Return (X, Y) of the center of cell containing provided text 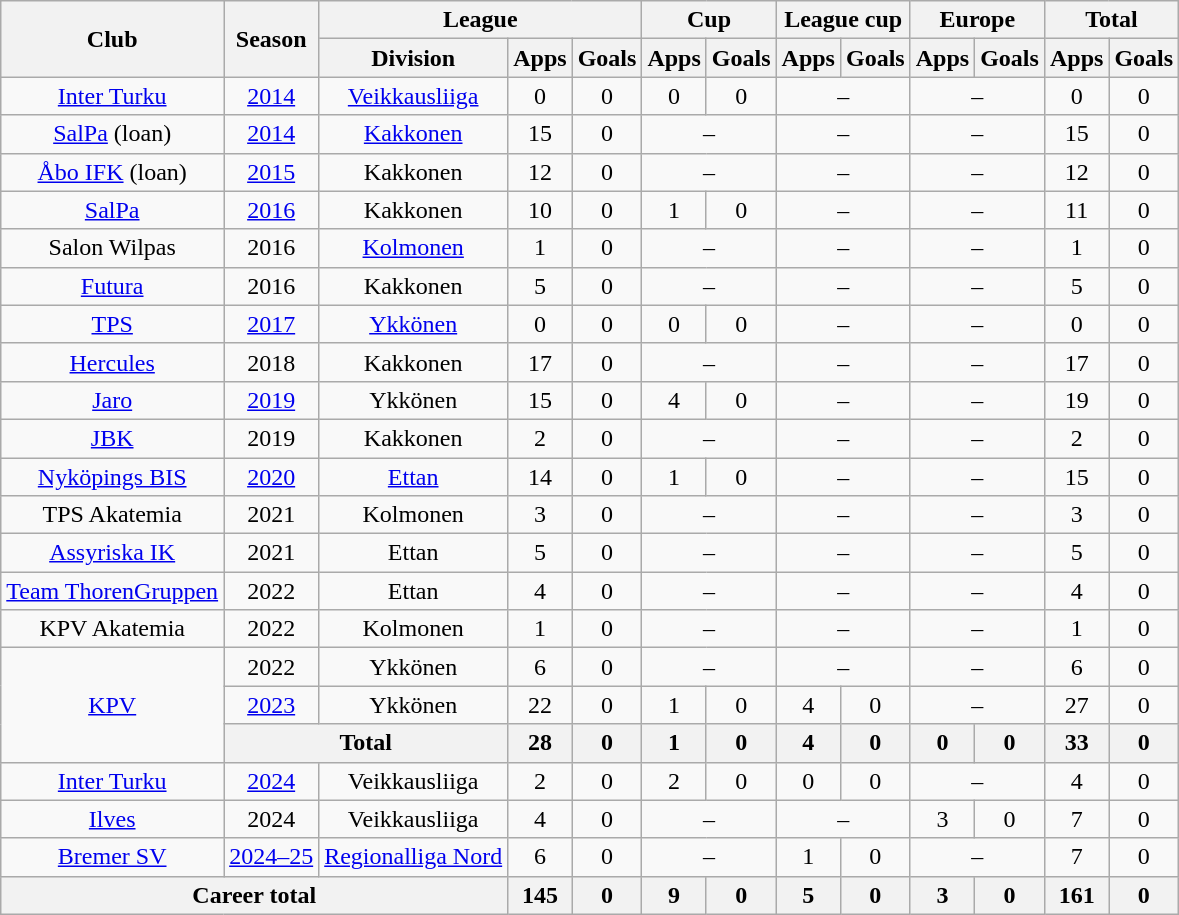
145 (540, 895)
10 (540, 210)
TPS (112, 324)
161 (1076, 895)
2023 (272, 705)
2024–25 (272, 857)
28 (540, 743)
2017 (272, 324)
Cup (709, 20)
KPV Akatemia (112, 629)
Division (414, 58)
22 (540, 705)
33 (1076, 743)
Europe (977, 20)
KPV (112, 705)
Nyköpings BIS (112, 477)
SalPa (112, 210)
Åbo IFK (loan) (112, 172)
Team ThorenGruppen (112, 591)
Season (272, 39)
27 (1076, 705)
Career total (254, 895)
11 (1076, 210)
Futura (112, 286)
2018 (272, 362)
TPS Akatemia (112, 515)
Ilves (112, 819)
Jaro (112, 400)
Salon Wilpas (112, 248)
Hercules (112, 362)
9 (674, 895)
19 (1076, 400)
Assyriska IK (112, 553)
JBK (112, 438)
2015 (272, 172)
SalPa (loan) (112, 134)
Regionalliga Nord (414, 857)
League cup (843, 20)
League (480, 20)
2020 (272, 477)
Bremer SV (112, 857)
Club (112, 39)
14 (540, 477)
